Search for the cell housing the specified text and yield its [X, Y] center coordinate. 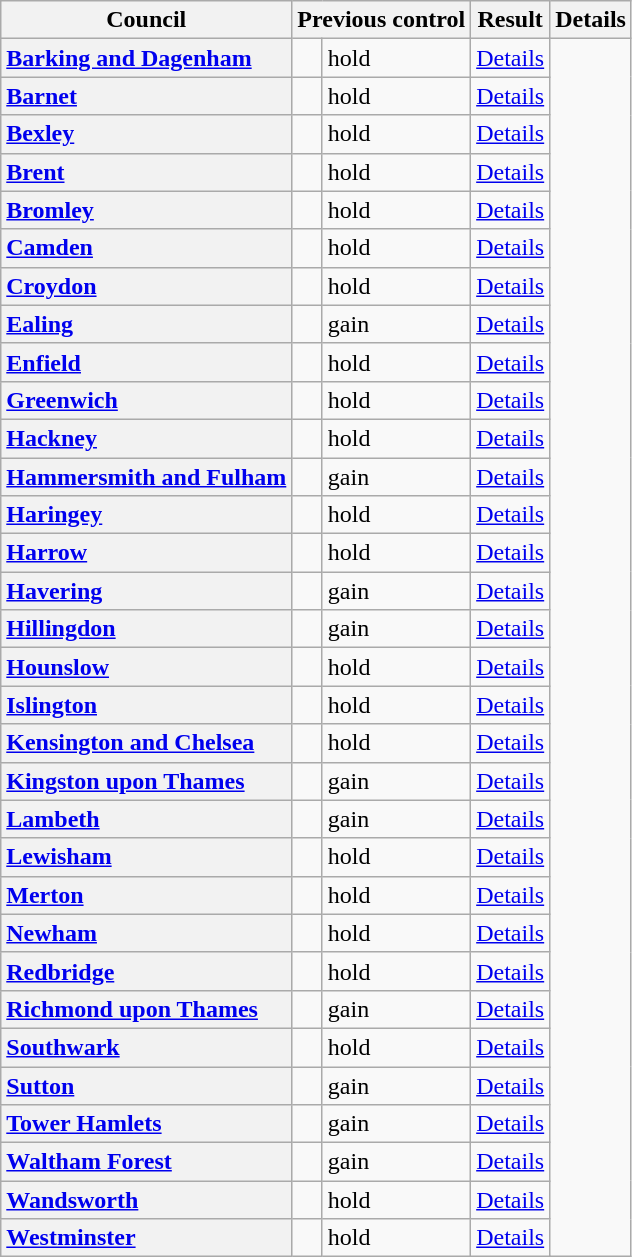
Kingston upon Thames [146, 781]
Newham [146, 933]
Hackney [146, 438]
Lambeth [146, 819]
Barking and Dagenham [146, 58]
Bromley [146, 210]
Barnet [146, 96]
Merton [146, 895]
Lewisham [146, 857]
Hillingdon [146, 629]
Tower Hamlets [146, 1124]
Hammersmith and Fulham [146, 477]
Bexley [146, 134]
Result [510, 20]
Previous control [382, 20]
Harrow [146, 553]
Council [146, 20]
Havering [146, 591]
Richmond upon Thames [146, 1009]
Croydon [146, 286]
Wandsworth [146, 1200]
Kensington and Chelsea [146, 743]
Ealing [146, 324]
Waltham Forest [146, 1162]
Hounslow [146, 667]
Haringey [146, 515]
Camden [146, 248]
Islington [146, 705]
Enfield [146, 362]
Greenwich [146, 400]
Sutton [146, 1085]
Southwark [146, 1047]
Westminster [146, 1238]
Brent [146, 172]
Redbridge [146, 971]
